Search for the cell housing the specified text and yield its [x, y] center coordinate. 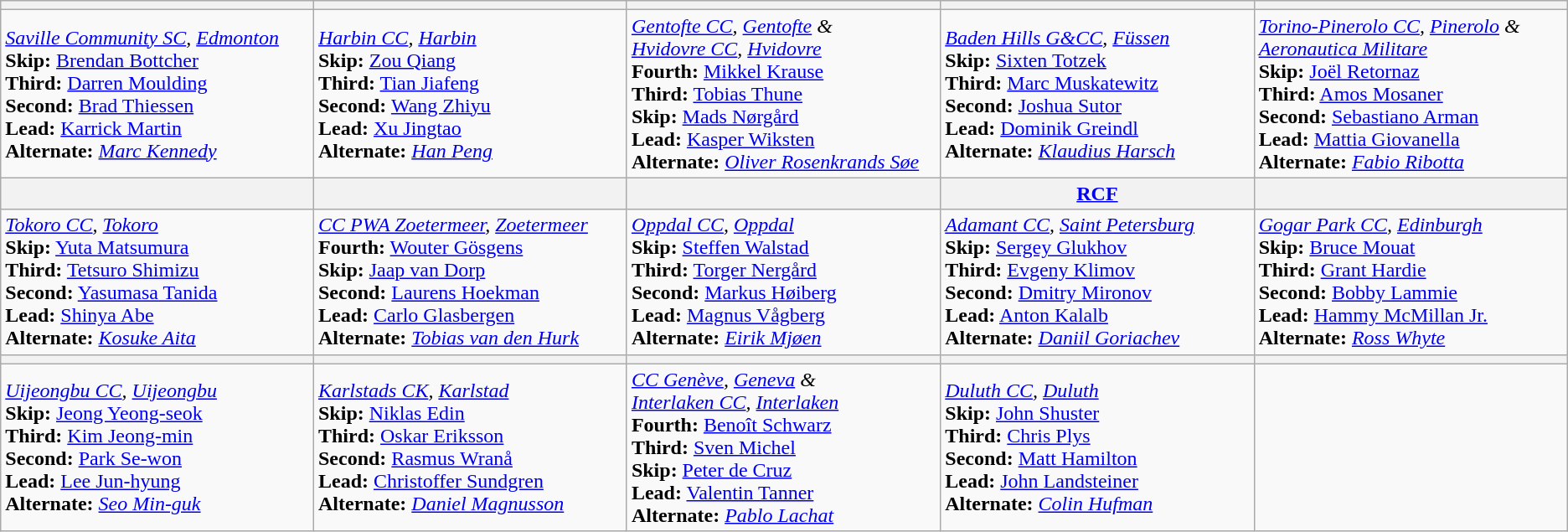
Oppdal CC, OppdalSkip: Steffen Walstad Third: Torger Nergård Second: Markus Høiberg Lead: Magnus Vågberg Alternate: Eirik Mjøen [783, 281]
CC PWA Zoetermeer, ZoetermeerFourth: Wouter Gösgens Skip: Jaap van Dorp Second: Laurens Hoekman Lead: Carlo Glasbergen Alternate: Tobias van den Hurk [470, 281]
Saville Community SC, EdmontonSkip: Brendan Bottcher Third: Darren Moulding Second: Brad Thiessen Lead: Karrick Martin Alternate: Marc Kennedy [157, 94]
Uijeongbu CC, UijeongbuSkip: Jeong Yeong-seok Third: Kim Jeong-min Second: Park Se-won Lead: Lee Jun-hyung Alternate: Seo Min-guk [157, 447]
Karlstads CK, KarlstadSkip: Niklas Edin Third: Oskar Eriksson Second: Rasmus Wranå Lead: Christoffer Sundgren Alternate: Daniel Magnusson [470, 447]
Duluth CC, DuluthSkip: John Shuster Third: Chris Plys Second: Matt Hamilton Lead: John Landsteiner Alternate: Colin Hufman [1097, 447]
Harbin CC, HarbinSkip: Zou Qiang Third: Tian Jiafeng Second: Wang Zhiyu Lead: Xu Jingtao Alternate: Han Peng [470, 94]
Baden Hills G&CC, FüssenSkip: Sixten Totzek Third: Marc Muskatewitz Second: Joshua Sutor Lead: Dominik Greindl Alternate: Klaudius Harsch [1097, 94]
Gogar Park CC, EdinburghSkip: Bruce Mouat Third: Grant Hardie Second: Bobby Lammie Lead: Hammy McMillan Jr. Alternate: Ross Whyte [1411, 281]
RCF [1097, 194]
Tokoro CC, TokoroSkip: Yuta Matsumura Third: Tetsuro Shimizu Second: Yasumasa Tanida Lead: Shinya Abe Alternate: Kosuke Aita [157, 281]
Adamant CC, Saint PetersburgSkip: Sergey Glukhov Third: Evgeny Klimov Second: Dmitry Mironov Lead: Anton Kalalb Alternate: Daniil Goriachev [1097, 281]
